Scan for the cell matching the given text and deliver its (X, Y) coordinate at center. 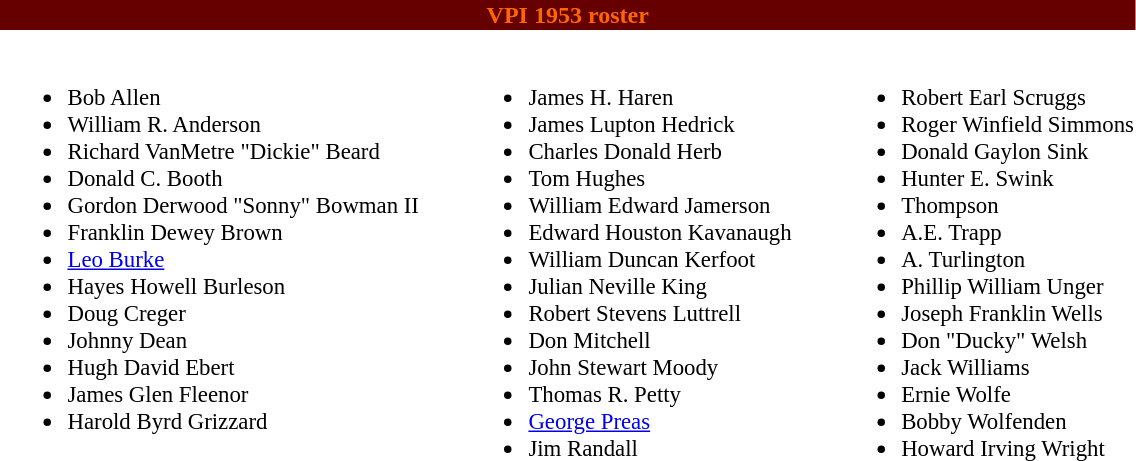
VPI 1953 roster (568, 15)
